Return [X, Y] of the center of cell containing provided text 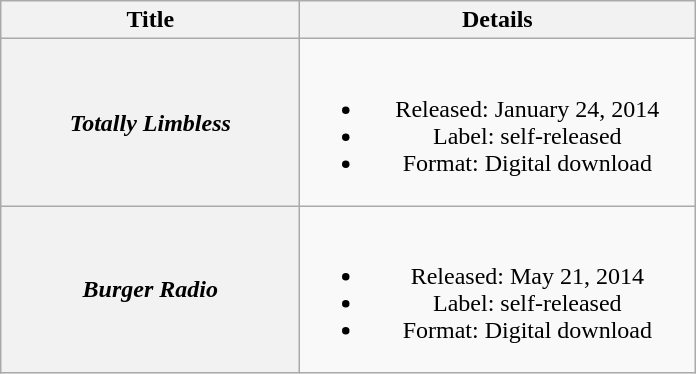
Details [498, 20]
Burger Radio [150, 290]
Title [150, 20]
Released: January 24, 2014Label: self-releasedFormat: Digital download [498, 122]
Totally Limbless [150, 122]
Released: May 21, 2014Label: self-releasedFormat: Digital download [498, 290]
